Extract the [x, y] coordinate from the center of the cell holding the provided text.  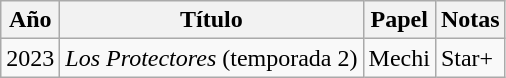
Star+ [470, 58]
Papel [399, 20]
2023 [30, 58]
Los Protectores (temporada 2) [212, 58]
Año [30, 20]
Título [212, 20]
Notas [470, 20]
Mechi [399, 58]
